Identify which cell holds the provided text, then report its [x, y] central coordinate. 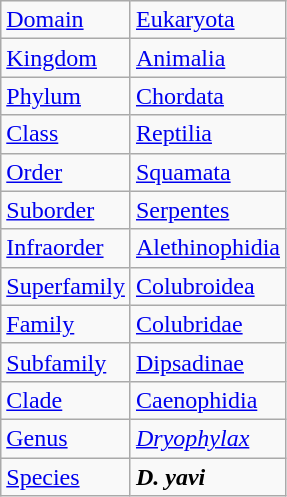
Class [66, 134]
Infraorder [66, 248]
Eukaryota [208, 20]
Animalia [208, 58]
Caenophidia [208, 400]
D. yavi [208, 477]
Kingdom [66, 58]
Colubroidea [208, 286]
Family [66, 324]
Reptilia [208, 134]
Suborder [66, 210]
Subfamily [66, 362]
Species [66, 477]
Serpentes [208, 210]
Clade [66, 400]
Dipsadinae [208, 362]
Superfamily [66, 286]
Alethinophidia [208, 248]
Dryophylax [208, 438]
Domain [66, 20]
Genus [66, 438]
Squamata [208, 172]
Order [66, 172]
Chordata [208, 96]
Phylum [66, 96]
Colubridae [208, 324]
